From the cell containing the given text, extract its center point as [X, Y] coordinate. 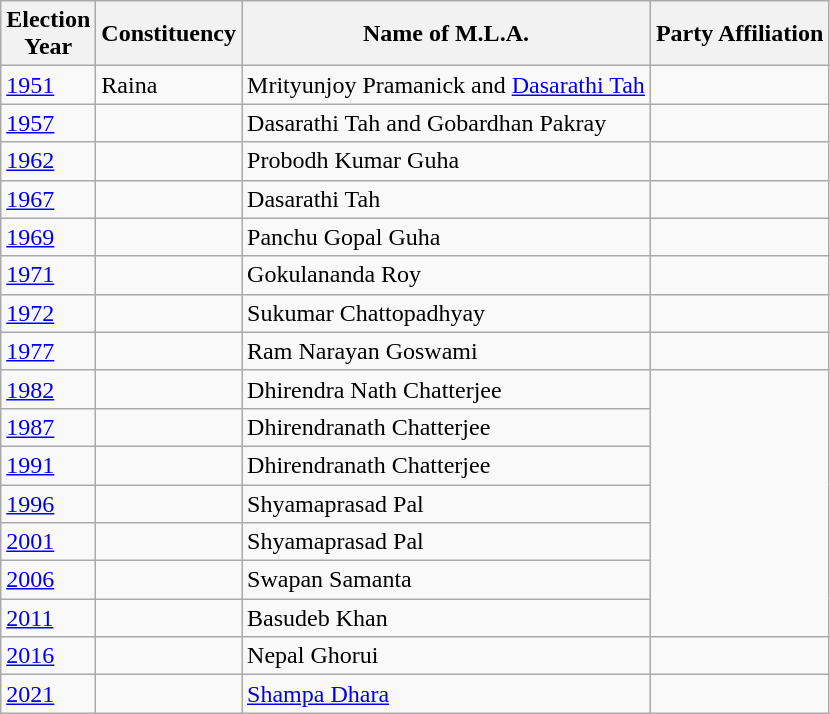
Gokulananda Roy [446, 275]
1969 [48, 237]
2011 [48, 618]
Swapan Samanta [446, 580]
1982 [48, 389]
2021 [48, 694]
Probodh Kumar Guha [446, 161]
1951 [48, 85]
Constituency [169, 34]
Panchu Gopal Guha [446, 237]
1971 [48, 275]
1987 [48, 427]
2001 [48, 542]
Ram Narayan Goswami [446, 351]
1967 [48, 199]
Party Affiliation [739, 34]
Nepal Ghorui [446, 656]
1991 [48, 465]
Mrityunjoy Pramanick and Dasarathi Tah [446, 85]
Sukumar Chattopadhyay [446, 313]
Election Year [48, 34]
Dasarathi Tah [446, 199]
Name of M.L.A. [446, 34]
Basudeb Khan [446, 618]
1977 [48, 351]
Raina [169, 85]
2006 [48, 580]
1972 [48, 313]
Dasarathi Tah and Gobardhan Pakray [446, 123]
2016 [48, 656]
1996 [48, 503]
1957 [48, 123]
Dhirendra Nath Chatterjee [446, 389]
1962 [48, 161]
Shampa Dhara [446, 694]
